Pinpoint the cell where the given text exists, returning its (X, Y) midpoint coordinate. 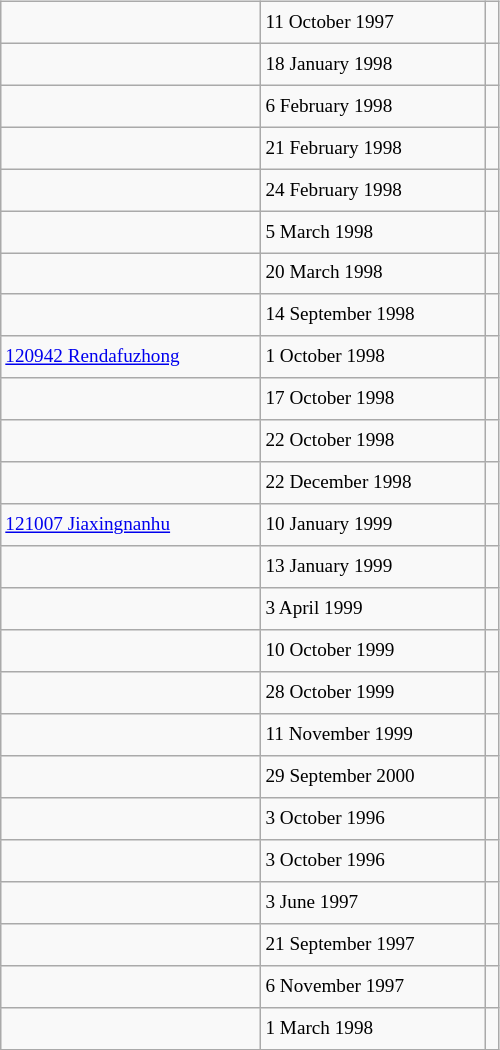
1 March 1998 (374, 1028)
21 September 1997 (374, 944)
22 October 1998 (374, 441)
13 January 1999 (374, 567)
24 February 1998 (374, 190)
11 October 1997 (374, 22)
1 October 1998 (374, 357)
3 June 1997 (374, 902)
5 March 1998 (374, 232)
121007 Jiaxingnanhu (131, 525)
3 April 1999 (374, 609)
10 October 1999 (374, 651)
21 February 1998 (374, 148)
20 March 1998 (374, 274)
29 September 2000 (374, 777)
120942 Rendafuzhong (131, 357)
28 October 1999 (374, 693)
18 January 1998 (374, 64)
14 September 1998 (374, 315)
10 January 1999 (374, 525)
6 November 1997 (374, 986)
6 February 1998 (374, 106)
22 December 1998 (374, 483)
17 October 1998 (374, 399)
11 November 1999 (374, 735)
